Return [x, y] of the center of cell containing provided text 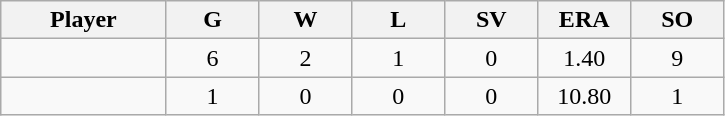
L [398, 20]
9 [678, 58]
G [212, 20]
SO [678, 20]
10.80 [584, 96]
Player [84, 20]
1.40 [584, 58]
2 [306, 58]
ERA [584, 20]
SV [492, 20]
6 [212, 58]
W [306, 20]
